Scan for the cell matching the given text and deliver its (X, Y) coordinate at center. 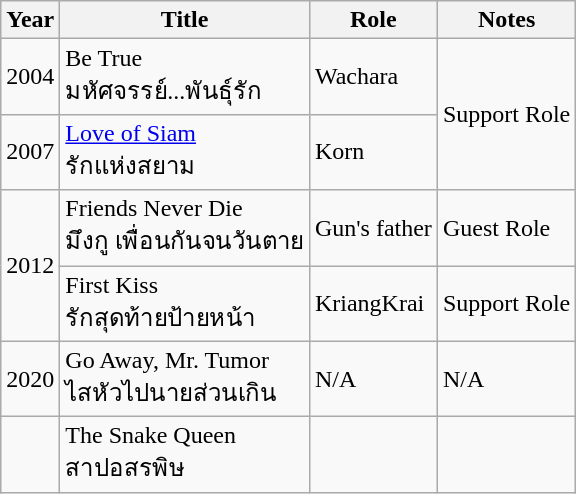
Title (185, 20)
Go Away, Mr. Tumorไสหัวไปนายส่วนเกิน (185, 379)
The Snake Queenสาปอสรพิษ (185, 455)
First Kissรักสุดท้ายป้ายหน้า (185, 304)
Be Trueมหัศจรรย์...พันธุ์รัก (185, 77)
KriangKrai (373, 304)
2004 (30, 77)
Notes (506, 20)
2012 (30, 266)
Korn (373, 152)
Role (373, 20)
Wachara (373, 77)
Friends Never Dieมึงกู เพื่อนกันจนวันตาย (185, 228)
Love of Siamรักแห่งสยาม (185, 152)
Guest Role (506, 228)
Gun's father (373, 228)
2020 (30, 379)
2007 (30, 152)
Year (30, 20)
